Determine the (X, Y) coordinate at the center of the cell enclosing the given text.  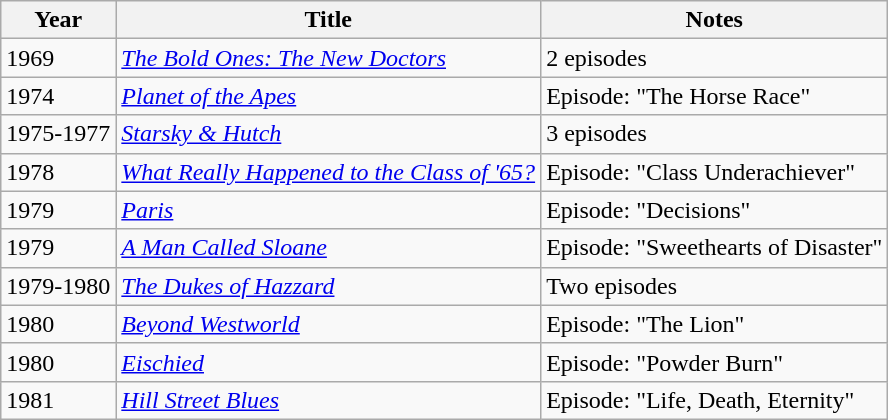
Notes (714, 20)
Eischied (328, 362)
Two episodes (714, 286)
2 episodes (714, 58)
1969 (58, 58)
1974 (58, 96)
Hill Street Blues (328, 400)
Starsky & Hutch (328, 134)
1979-1980 (58, 286)
Planet of the Apes (328, 96)
1978 (58, 172)
Episode: "The Lion" (714, 324)
Episode: "Life, Death, Eternity" (714, 400)
Year (58, 20)
3 episodes (714, 134)
Episode: "The Horse Race" (714, 96)
Paris (328, 210)
The Dukes of Hazzard (328, 286)
Beyond Westworld (328, 324)
1975-1977 (58, 134)
Episode: "Powder Burn" (714, 362)
1981 (58, 400)
Episode: "Class Underachiever" (714, 172)
Episode: "Sweethearts of Disaster" (714, 248)
Title (328, 20)
Episode: "Decisions" (714, 210)
A Man Called Sloane (328, 248)
The Bold Ones: The New Doctors (328, 58)
What Really Happened to the Class of '65? (328, 172)
